Detect which cell encompasses the target text, then output its (x, y) center coordinate. 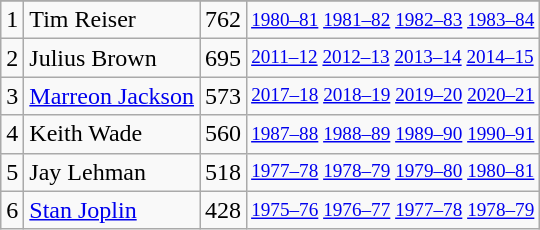
Julius Brown (112, 58)
1 (12, 20)
6 (12, 210)
5 (12, 172)
518 (224, 172)
573 (224, 96)
Marreon Jackson (112, 96)
1975–76 1976–77 1977–78 1978–79 (393, 210)
4 (12, 134)
695 (224, 58)
Tim Reiser (112, 20)
560 (224, 134)
Jay Lehman (112, 172)
Stan Joplin (112, 210)
2 (12, 58)
1980–81 1981–82 1982–83 1983–84 (393, 20)
762 (224, 20)
3 (12, 96)
1987–88 1988–89 1989–90 1990–91 (393, 134)
428 (224, 210)
2011–12 2012–13 2013–14 2014–15 (393, 58)
Keith Wade (112, 134)
1977–78 1978–79 1979–80 1980–81 (393, 172)
2017–18 2018–19 2019–20 2020–21 (393, 96)
